Output the (X, Y) coordinate of the center of the cell containing the given text.  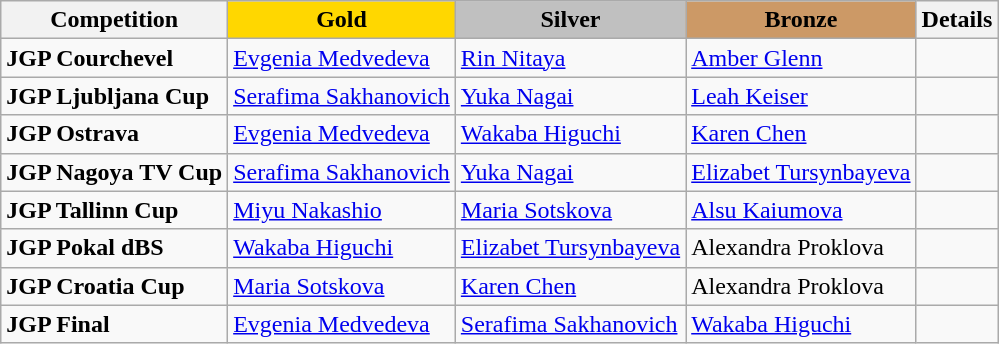
Silver (570, 20)
Gold (342, 20)
JGP Tallinn Cup (114, 210)
JGP Final (114, 324)
JGP Ostrava (114, 134)
Details (957, 20)
Alsu Kaiumova (801, 210)
Rin Nitaya (570, 58)
Bronze (801, 20)
Miyu Nakashio (342, 210)
Leah Keiser (801, 96)
JGP Croatia Cup (114, 286)
JGP Nagoya TV Cup (114, 172)
Amber Glenn (801, 58)
JGP Ljubljana Cup (114, 96)
JGP Pokal dBS (114, 248)
Competition (114, 20)
JGP Courchevel (114, 58)
